Scan for the cell matching the given text and deliver its [x, y] coordinate at center. 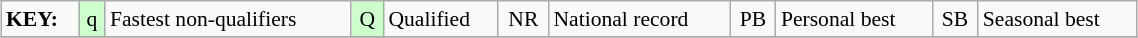
NR [523, 19]
National record [639, 19]
Qualified [440, 19]
KEY: [40, 19]
SB [955, 19]
PB [753, 19]
Personal best [854, 19]
Q [367, 19]
Fastest non-qualifiers [228, 19]
q [92, 19]
Seasonal best [1058, 19]
